Scan for the cell matching the given text and deliver its (x, y) coordinate at center. 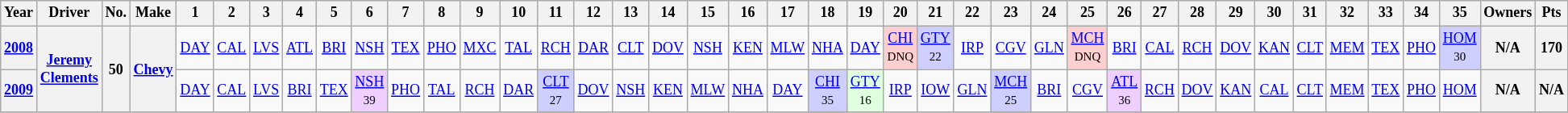
IOW (935, 91)
8 (442, 13)
18 (828, 13)
No. (116, 13)
9 (480, 13)
26 (1125, 13)
30 (1275, 13)
21 (935, 13)
50 (116, 69)
HOM (1459, 91)
NSH39 (369, 91)
12 (593, 13)
28 (1197, 13)
2008 (19, 48)
23 (1011, 13)
10 (519, 13)
Make (153, 13)
GTY22 (935, 48)
ATL (300, 48)
GTY16 (865, 91)
2 (232, 13)
13 (630, 13)
Owners (1508, 13)
32 (1347, 13)
CLT27 (555, 91)
HOM30 (1459, 48)
27 (1160, 13)
Driver (69, 13)
5 (334, 13)
MCHDNQ (1088, 48)
34 (1422, 13)
20 (900, 13)
CHI35 (828, 91)
2009 (19, 91)
16 (748, 13)
7 (406, 13)
CHIDNQ (900, 48)
4 (300, 13)
MXC (480, 48)
Pts (1552, 13)
15 (708, 13)
24 (1049, 13)
Year (19, 13)
170 (1552, 48)
6 (369, 13)
Chevy (153, 69)
14 (668, 13)
3 (266, 13)
25 (1088, 13)
MCH25 (1011, 91)
22 (972, 13)
17 (787, 13)
Jeremy Clements (69, 69)
29 (1236, 13)
11 (555, 13)
19 (865, 13)
31 (1309, 13)
ATL36 (1125, 91)
33 (1386, 13)
35 (1459, 13)
1 (195, 13)
